Return the [X, Y] coordinate for the center point of the cell that contains the specified text.  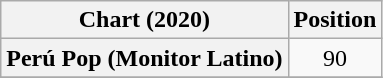
Chart (2020) [144, 20]
Position [335, 20]
Perú Pop (Monitor Latino) [144, 58]
90 [335, 58]
